Detect which cell encompasses the target text, then output its [X, Y] center coordinate. 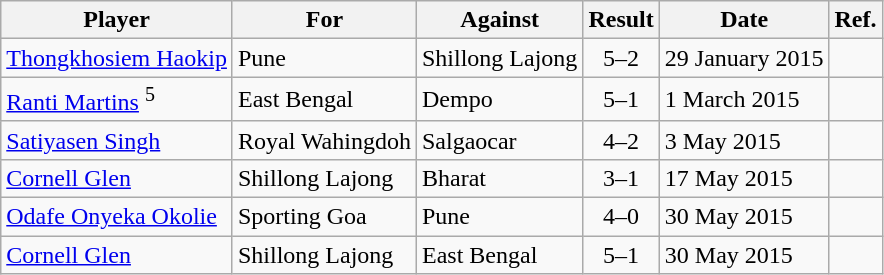
Dempo [499, 100]
Date [744, 20]
For [324, 20]
Satiyasen Singh [117, 140]
Ref. [856, 20]
29 January 2015 [744, 58]
Ranti Martins 5 [117, 100]
4–2 [621, 140]
4–0 [621, 217]
Odafe Onyeka Okolie [117, 217]
Against [499, 20]
Thongkhosiem Haokip [117, 58]
3–1 [621, 178]
Royal Wahingdoh [324, 140]
Bharat [499, 178]
Player [117, 20]
Sporting Goa [324, 217]
5–2 [621, 58]
3 May 2015 [744, 140]
Salgaocar [499, 140]
17 May 2015 [744, 178]
Result [621, 20]
1 March 2015 [744, 100]
